Locate the cell with the specified text and output its (X, Y) center coordinate. 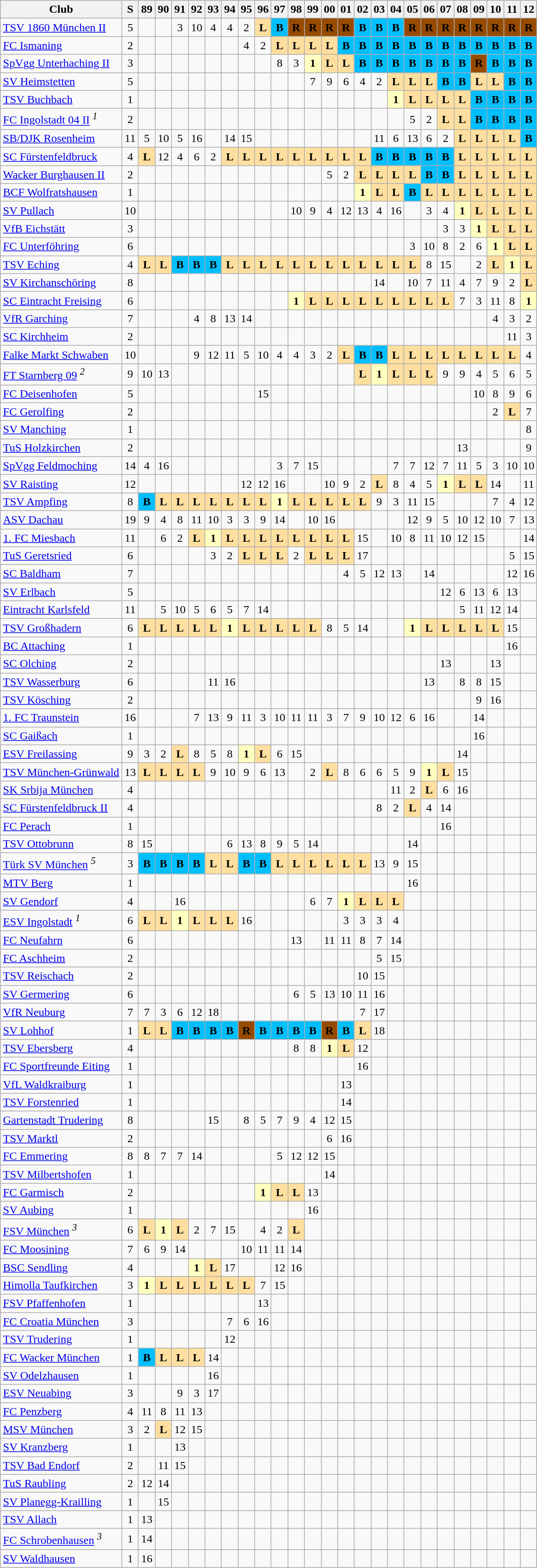
FSV Pfaffenhofen (62, 1304)
TSV Milbertshofen (62, 1174)
FC Neufahrn (62, 940)
FC Gerolfing (62, 412)
VfR Garching (62, 318)
91 (180, 9)
03 (379, 9)
Türk SV München 5 (62, 864)
BSC Sendling (62, 1268)
FC Sportfreunde Eiting (62, 1066)
SpVgg Feldmoching (62, 466)
SpVgg Unterhaching II (62, 63)
Eintracht Karlsfeld (62, 610)
FT Starnberg 09 2 (62, 374)
S (130, 9)
ESV Ingolstadt 1 (62, 921)
ESV Freilassing (62, 754)
TSV Wasserburg (62, 682)
08 (462, 9)
00 (330, 9)
FC Ingolstadt 04 II 1 (62, 119)
97 (279, 9)
09 (479, 9)
SC Fürstenfeldbruck (62, 157)
TSV 1860 München II (62, 27)
92 (197, 9)
05 (412, 9)
SV Erlbach (62, 592)
TSV Ampfing (62, 502)
96 (263, 9)
89 (147, 9)
TSV Eching (62, 264)
FC Schrobenhausen 3 (62, 1539)
99 (313, 9)
BCF Wolfratshausen (62, 193)
SC Baldham (62, 574)
Wacker Burghausen II (62, 175)
1. FC Miesbach (62, 538)
SC Kirchheim (62, 336)
SV Gendorf (62, 901)
FC Moosining (62, 1249)
VfL Waldkraiburg (62, 1084)
TSV Marktl (62, 1138)
07 (446, 9)
02 (363, 9)
BC Attaching (62, 646)
FC Aschheim (62, 958)
93 (213, 9)
VfB Eichstätt (62, 229)
SC Olching (62, 664)
SV Germering (62, 994)
VfR Neuburg (62, 1012)
SV Lohhof (62, 1030)
TSV Kösching (62, 700)
TSV Allach (62, 1519)
90 (163, 9)
TSV Bad Endorf (62, 1465)
SV Waldhausen (62, 1559)
SV Raisting (62, 484)
SC Fürstenfeldbruck II (62, 808)
MTV Berg (62, 883)
Gartenstadt Trudering (62, 1120)
FC Croatia München (62, 1321)
01 (346, 9)
TSV Buchbach (62, 99)
98 (296, 9)
04 (396, 9)
ASV Dachau (62, 520)
FSV München 3 (62, 1230)
19 (130, 520)
95 (246, 9)
ESV Neuabing (62, 1393)
94 (230, 9)
TSV Ebersberg (62, 1048)
FC Ismaning (62, 45)
TSV Reischach (62, 976)
SV Manching (62, 430)
MSV München (62, 1429)
SV Kirchanschöring (62, 282)
TSV Trudering (62, 1339)
Club (62, 9)
SK Srbija München (62, 790)
1. FC Traunstein (62, 718)
TSV Forstenried (62, 1102)
SC Gaißach (62, 736)
FC Deisenhofen (62, 394)
SC Eintracht Freising (62, 300)
TuS Raubling (62, 1483)
TuS Holzkirchen (62, 448)
Falke Markt Schwaben (62, 354)
SV Heimstetten (62, 81)
06 (429, 9)
TSV Ottobrunn (62, 844)
Himolla Taufkirchen (62, 1286)
FC Wacker München (62, 1357)
SV Pullach (62, 211)
SV Aubing (62, 1210)
FC Perach (62, 826)
SB/DJK Rosenheim (62, 139)
TuS Geretsried (62, 556)
FC Emmering (62, 1156)
SV Planegg-Krailling (62, 1501)
FC Penzberg (62, 1411)
SV Odelzhausen (62, 1375)
FC Garmisch (62, 1192)
TSV Großhadern (62, 628)
SV Kranzberg (62, 1447)
TSV München-Grünwald (62, 772)
FC Unterföhring (62, 247)
